Return (x, y) of the center of cell containing provided text 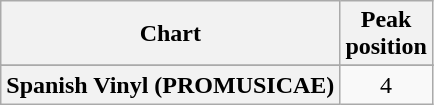
Peakposition (386, 34)
Spanish Vinyl (PROMUSICAE) (170, 85)
Chart (170, 34)
4 (386, 85)
